From the cell containing the given text, extract its center point as (x, y) coordinate. 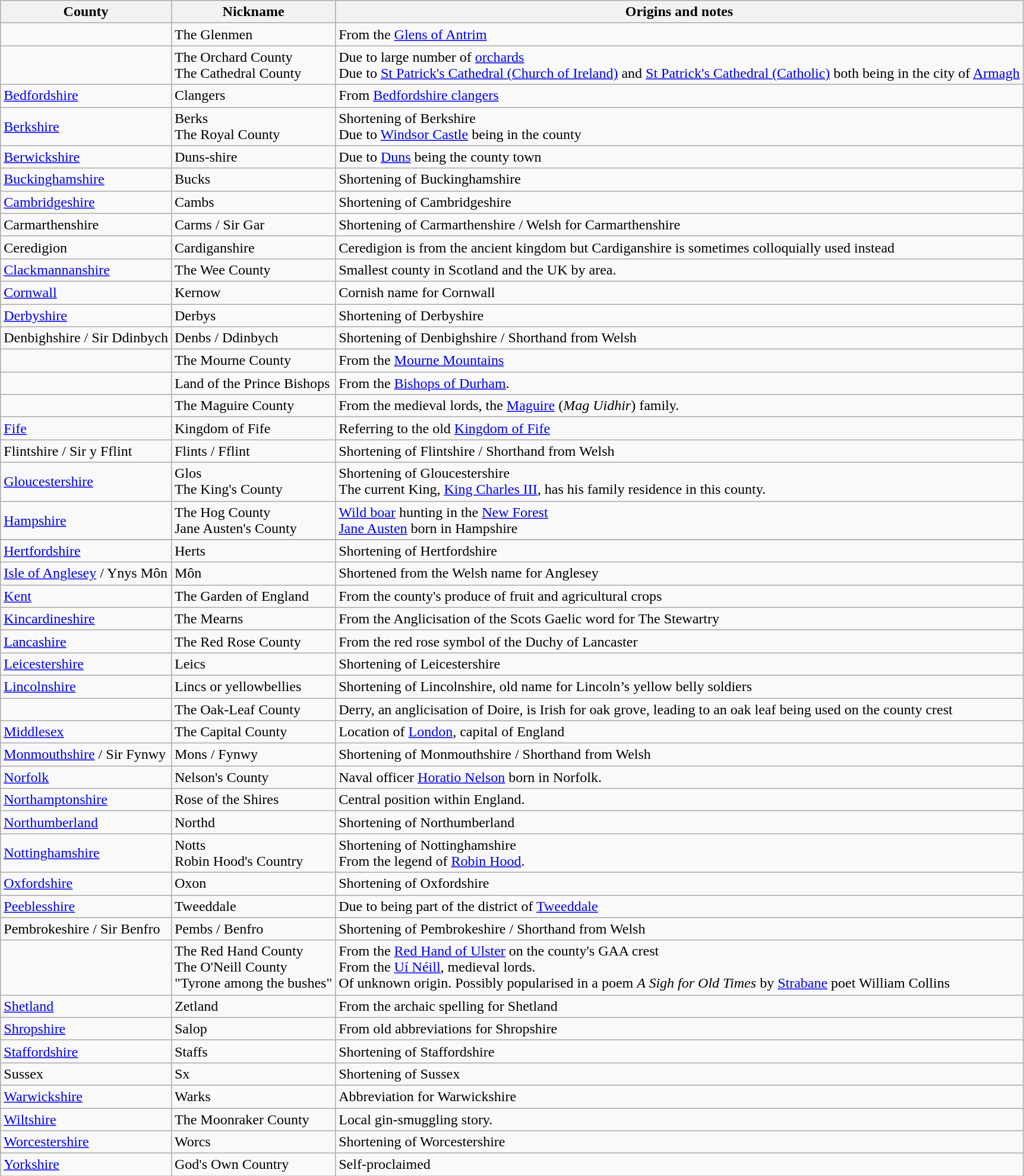
From the Anglicisation of the Scots Gaelic word for The Stewartry (679, 619)
Shortened from the Welsh name for Anglesey (679, 573)
Shortening of BerkshireDue to Windsor Castle being in the county (679, 126)
Due to being part of the district of Tweeddale (679, 906)
Carmarthenshire (86, 225)
Flints / Fflint (253, 451)
Lincolnshire (86, 686)
Shortening of Denbighshire / Shorthand from Welsh (679, 338)
Nickname (253, 12)
Rose of the Shires (253, 800)
Worcs (253, 1142)
Smallest county in Scotland and the UK by area. (679, 270)
Due to Duns being the county town (679, 157)
Northumberland (86, 822)
Derbys (253, 316)
The Hog County Jane Austen's County (253, 521)
Shortening of Derbyshire (679, 316)
The Glenmen (253, 34)
Land of the Prince Bishops (253, 383)
Shortening of Carmarthenshire / Welsh for Carmarthenshire (679, 225)
Staffordshire (86, 1051)
Central position within England. (679, 800)
Cornish name for Cornwall (679, 292)
Abbreviation for Warwickshire (679, 1096)
Shortening of Monmouthshire / Shorthand from Welsh (679, 755)
The Capital County (253, 732)
Pembs / Benfro (253, 929)
Staffs (253, 1051)
Buckinghamshire (86, 179)
Oxon (253, 884)
Herts (253, 551)
Lancashire (86, 641)
Peeblesshire (86, 906)
The Red Rose County (253, 641)
Shortening of Buckinghamshire (679, 179)
Nelson's County (253, 777)
Berwickshire (86, 157)
From the Bishops of Durham. (679, 383)
Lincs or yellowbellies (253, 686)
Hampshire (86, 521)
Cardiganshire (253, 247)
Tweeddale (253, 906)
County (86, 12)
Shortening of NottinghamshireFrom the legend of Robin Hood. (679, 853)
Nottinghamshire (86, 853)
Kent (86, 596)
NottsRobin Hood's Country (253, 853)
Warwickshire (86, 1096)
The Red Hand CountyThe O'Neill County"Tyrone among the bushes" (253, 967)
Shortening of Leicestershire (679, 664)
Shortening of GloucestershireThe current King, King Charles III, has his family residence in this county. (679, 481)
Flintshire / Sir y Fflint (86, 451)
Shortening of Cambridgeshire (679, 202)
Kernow (253, 292)
Shortening of Sussex (679, 1074)
Referring to the old Kingdom of Fife (679, 428)
Self-proclaimed (679, 1165)
The Moonraker County (253, 1119)
Yorkshire (86, 1165)
Monmouthshire / Sir Fynwy (86, 755)
Clackmannanshire (86, 270)
From the Glens of Antrim (679, 34)
Hertfordshire (86, 551)
Northd (253, 822)
The Wee County (253, 270)
Oxfordshire (86, 884)
From the county's produce of fruit and agricultural crops (679, 596)
Fife (86, 428)
Cambridgeshire (86, 202)
Mons / Fynwy (253, 755)
Wild boar hunting in the New Forest Jane Austen born in Hampshire (679, 521)
The Orchard CountyThe Cathedral County (253, 65)
Local gin-smuggling story. (679, 1119)
Naval officer Horatio Nelson born in Norfolk. (679, 777)
The Oak-Leaf County (253, 709)
Middlesex (86, 732)
Berkshire (86, 126)
BerksThe Royal County (253, 126)
Shortening of Northumberland (679, 822)
Kingdom of Fife (253, 428)
Gloucestershire (86, 481)
Ceredigion (86, 247)
Shortening of Pembrokeshire / Shorthand from Welsh (679, 929)
Carms / Sir Gar (253, 225)
Bucks (253, 179)
Warks (253, 1096)
Leics (253, 664)
Derbyshire (86, 316)
Shortening of Oxfordshire (679, 884)
Isle of Anglesey / Ynys Môn (86, 573)
Wiltshire (86, 1119)
From Bedfordshire clangers (679, 96)
Shortening of Flintshire / Shorthand from Welsh (679, 451)
Leicestershire (86, 664)
Cornwall (86, 292)
God's Own Country (253, 1165)
From old abbreviations for Shropshire (679, 1029)
Zetland (253, 1006)
Pembrokeshire / Sir Benfro (86, 929)
GlosThe King's County (253, 481)
Bedfordshire (86, 96)
Kincardineshire (86, 619)
Denbighshire / Sir Ddinbych (86, 338)
From the medieval lords, the Maguire (Mag Uidhir) family. (679, 406)
Worcestershire (86, 1142)
Norfolk (86, 777)
Môn (253, 573)
Shropshire (86, 1029)
From the red rose symbol of the Duchy of Lancaster (679, 641)
Shortening of Hertfordshire (679, 551)
Northamptonshire (86, 800)
Shetland (86, 1006)
The Garden of England (253, 596)
Shortening of Worcestershire (679, 1142)
Shortening of Staffordshire (679, 1051)
Location of London, capital of England (679, 732)
Clangers (253, 96)
Salop (253, 1029)
Origins and notes (679, 12)
Duns-shire (253, 157)
The Mourne County (253, 361)
The Mearns (253, 619)
Cambs (253, 202)
Sussex (86, 1074)
Sx (253, 1074)
Derry, an anglicisation of Doire, is Irish for oak grove, leading to an oak leaf being used on the county crest (679, 709)
From the archaic spelling for Shetland (679, 1006)
The Maguire County (253, 406)
Ceredigion is from the ancient kingdom but Cardiganshire is sometimes colloquially used instead (679, 247)
From the Mourne Mountains (679, 361)
Shortening of Lincolnshire, old name for Lincoln’s yellow belly soldiers (679, 686)
Denbs / Ddinbych (253, 338)
